Return the (x, y) coordinate for the center point of the cell that contains the specified text.  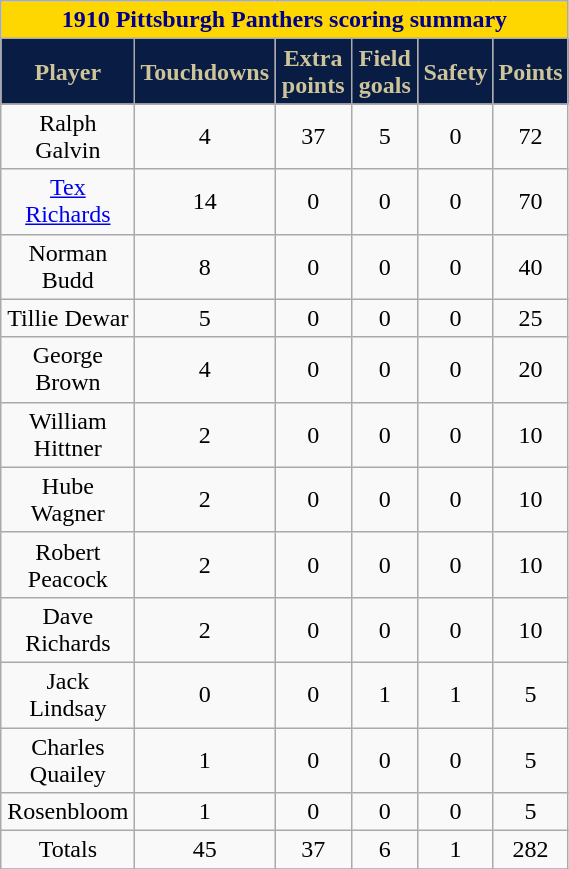
Charles Quailey (68, 760)
70 (530, 202)
Points (530, 72)
282 (530, 850)
45 (205, 850)
8 (205, 266)
Totals (68, 850)
Robert Peacock (68, 564)
Tex Richards (68, 202)
George Brown (68, 370)
40 (530, 266)
25 (530, 318)
6 (385, 850)
Jack Lindsay (68, 694)
20 (530, 370)
72 (530, 136)
Touchdowns (205, 72)
Tillie Dewar (68, 318)
14 (205, 202)
Field goals (385, 72)
Norman Budd (68, 266)
Extra points (314, 72)
Hube Wagner (68, 500)
William Hittner (68, 434)
Dave Richards (68, 630)
Rosenbloom (68, 812)
Safety (456, 72)
1910 Pittsburgh Panthers scoring summary (284, 20)
Player (68, 72)
Ralph Galvin (68, 136)
